Output the (X, Y) coordinate of the center of the cell containing the given text.  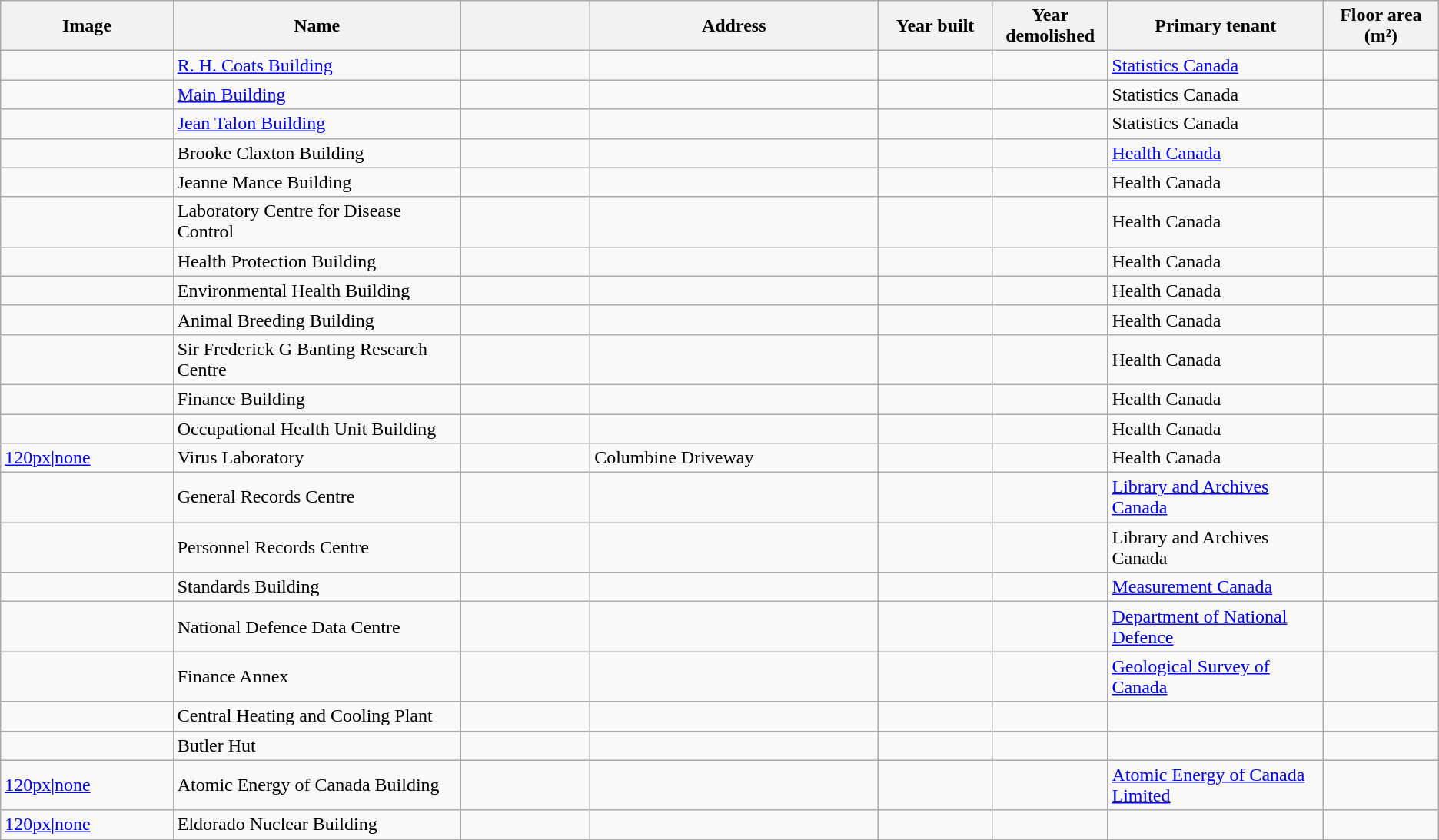
Name (317, 26)
Geological Survey of Canada (1216, 676)
Columbine Driveway (734, 458)
Year demolished (1050, 26)
Jeanne Mance Building (317, 182)
Finance Building (317, 399)
Personnel Records Centre (317, 547)
Department of National Defence (1216, 627)
Jean Talon Building (317, 124)
Atomic Energy of Canada Building (317, 785)
General Records Centre (317, 498)
Standards Building (317, 587)
Virus Laboratory (317, 458)
Atomic Energy of Canada Limited (1216, 785)
Health Protection Building (317, 261)
Year built (936, 26)
Central Heating and Cooling Plant (317, 716)
Animal Breeding Building (317, 320)
National Defence Data Centre (317, 627)
Eldorado Nuclear Building (317, 825)
Occupational Health Unit Building (317, 428)
Finance Annex (317, 676)
Address (734, 26)
Sir Frederick G Banting Research Centre (317, 360)
Laboratory Centre for Disease Control (317, 221)
Image (87, 26)
Measurement Canada (1216, 587)
Butler Hut (317, 745)
Brooke Claxton Building (317, 153)
Main Building (317, 95)
Floor area(m²) (1381, 26)
Primary tenant (1216, 26)
R. H. Coats Building (317, 65)
Environmental Health Building (317, 291)
